From the cell containing the given text, extract its center point as (X, Y) coordinate. 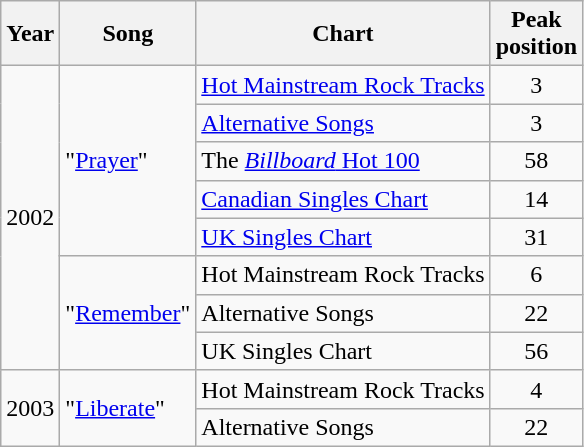
Song (128, 34)
58 (536, 161)
"Liberate" (128, 408)
The Billboard Hot 100 (343, 161)
Year (30, 34)
2003 (30, 408)
Peakposition (536, 34)
31 (536, 237)
14 (536, 199)
2002 (30, 218)
Chart (343, 34)
"Prayer" (128, 161)
56 (536, 351)
6 (536, 275)
"Remember" (128, 313)
4 (536, 389)
Canadian Singles Chart (343, 199)
